Pinpoint the cell where the given text exists, returning its [x, y] midpoint coordinate. 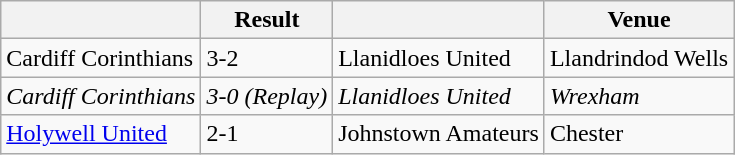
2-1 [267, 134]
Wrexham [638, 96]
Chester [638, 134]
Result [267, 20]
Venue [638, 20]
3-2 [267, 58]
Llandrindod Wells [638, 58]
Johnstown Amateurs [439, 134]
3-0 (Replay) [267, 96]
Holywell United [101, 134]
